Scan for the cell matching the given text and deliver its [x, y] coordinate at center. 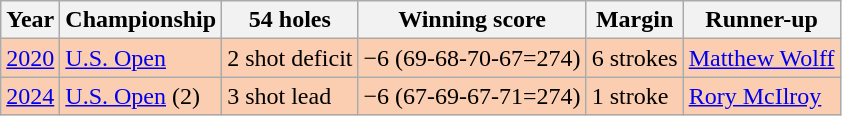
Rory McIlroy [762, 96]
6 strokes [634, 58]
3 shot lead [290, 96]
2 shot deficit [290, 58]
Championship [141, 20]
1 stroke [634, 96]
−6 (69-68-70-67=274) [472, 58]
54 holes [290, 20]
Matthew Wolff [762, 58]
2024 [30, 96]
U.S. Open (2) [141, 96]
Runner-up [762, 20]
2020 [30, 58]
Winning score [472, 20]
Year [30, 20]
−6 (67-69-67-71=274) [472, 96]
Margin [634, 20]
U.S. Open [141, 58]
